Return (X, Y) of the center of cell containing provided text 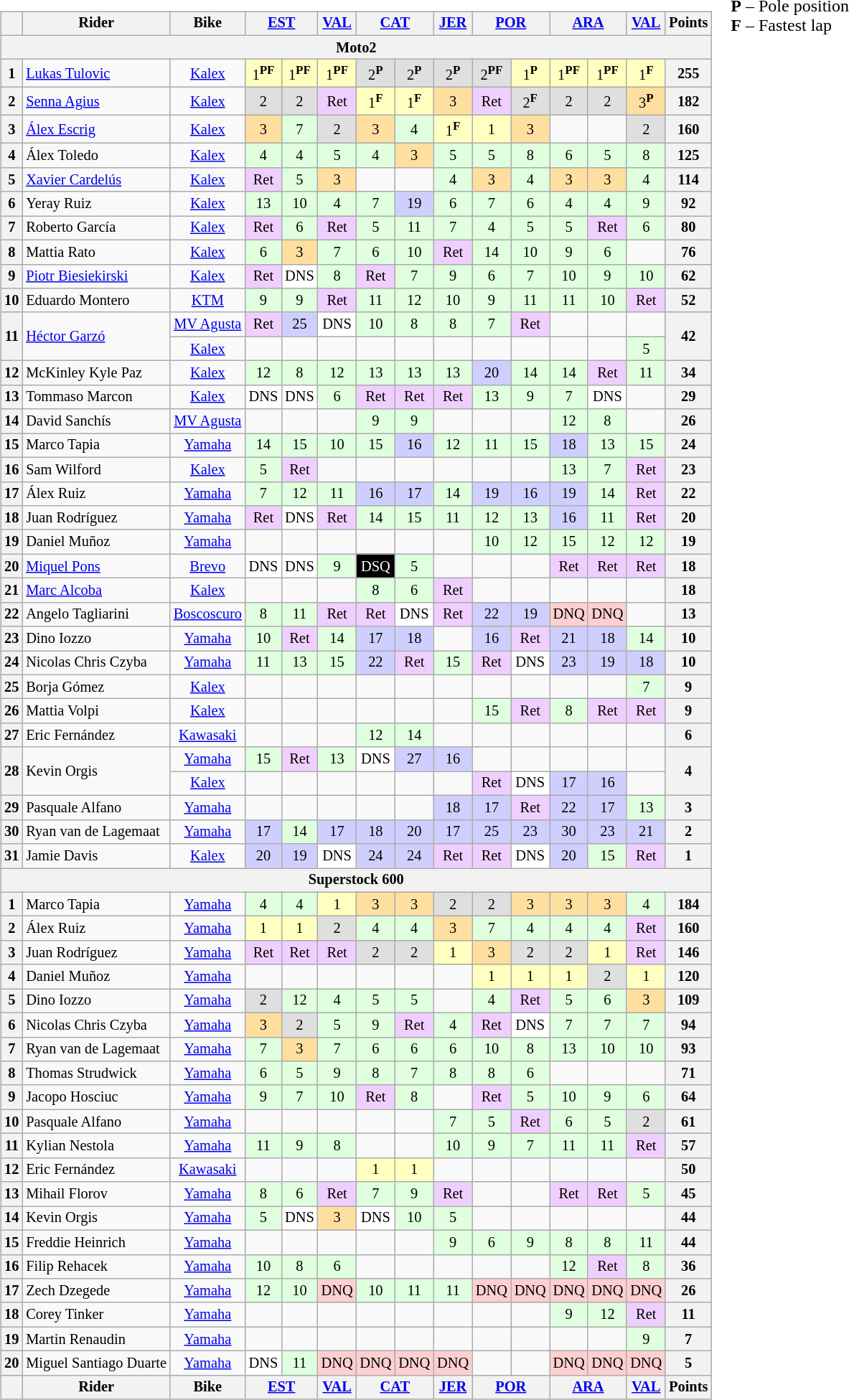
Yeray Ruiz (96, 204)
125 (688, 156)
Jacopo Hosciuc (96, 1097)
2F (530, 102)
Kylian Nestola (96, 1146)
31 (11, 856)
45 (688, 1194)
50 (688, 1170)
Zech Dzegede (96, 1291)
Thomas Strudwick (96, 1074)
Freddie Heinrich (96, 1242)
Borja Gómez (96, 687)
182 (688, 102)
Roberto García (96, 228)
57 (688, 1146)
61 (688, 1122)
Lukas Tulovic (96, 73)
Mattia Rato (96, 252)
Héctor Garzó (96, 336)
Moto2 (356, 47)
Xavier Cardelús (96, 179)
Miquel Pons (96, 566)
93 (688, 1049)
42 (688, 336)
92 (688, 204)
Mattia Volpi (96, 711)
Martin Renaudin (96, 1339)
64 (688, 1097)
David Sanchís (96, 421)
Mihail Florov (96, 1194)
94 (688, 1025)
Piotr Biesiekirski (96, 276)
109 (688, 1001)
62 (688, 276)
Marc Alcoba (96, 591)
Boscoscuro (208, 614)
Sam Wilford (96, 469)
1P (530, 73)
Tommaso Marcon (96, 397)
52 (688, 301)
34 (688, 373)
3P (646, 102)
Brevo (208, 566)
KTM (208, 301)
76 (688, 252)
2PF (492, 73)
Jamie Davis (96, 856)
Filip Rehacek (96, 1267)
DSQ (375, 566)
71 (688, 1074)
Miguel Santiago Duarte (96, 1363)
Angelo Tagliarini (96, 614)
Superstock 600 (356, 880)
114 (688, 179)
146 (688, 952)
80 (688, 228)
McKinley Kyle Paz (96, 373)
36 (688, 1267)
28 (11, 771)
Senna Agius (96, 102)
255 (688, 73)
Álex Escrig (96, 129)
120 (688, 977)
Corey Tinker (96, 1315)
184 (688, 904)
Álex Toledo (96, 156)
Eduardo Montero (96, 301)
